Provide the [x, y] coordinate of the cell's center where the given text is located.  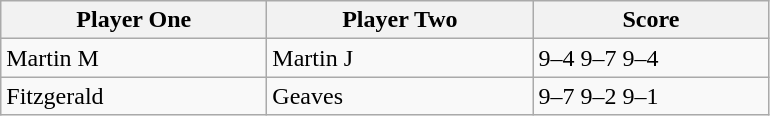
Fitzgerald [134, 96]
Martin M [134, 58]
9–4 9–7 9–4 [651, 58]
Player One [134, 20]
Martin J [400, 58]
Player Two [400, 20]
Score [651, 20]
Geaves [400, 96]
9–7 9–2 9–1 [651, 96]
